Detect which cell encompasses the target text, then output its (x, y) center coordinate. 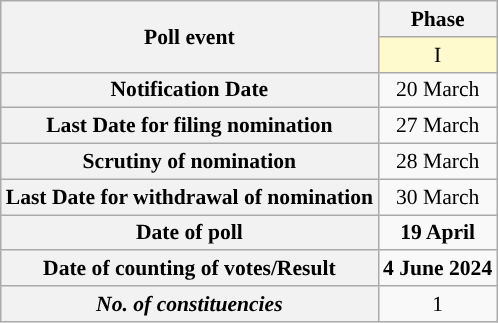
30 March (438, 197)
27 March (438, 126)
I (438, 54)
Phase (438, 19)
28 March (438, 161)
No. of constituencies (190, 304)
Scrutiny of nomination (190, 161)
4 June 2024 (438, 268)
1 (438, 304)
Date of counting of votes/Result (190, 268)
19 April (438, 232)
Last Date for filing nomination (190, 126)
Notification Date (190, 90)
Date of poll (190, 232)
Last Date for withdrawal of nomination (190, 197)
Poll event (190, 36)
20 March (438, 90)
